Determine the [X, Y] coordinate at the center of the cell enclosing the given text.  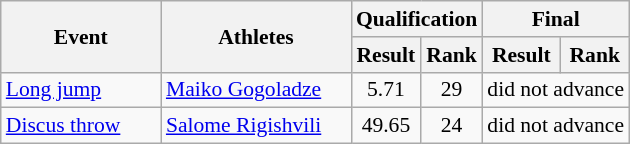
Event [81, 36]
Salome Rigishvili [256, 126]
49.65 [386, 126]
29 [452, 90]
24 [452, 126]
Qualification [416, 19]
Athletes [256, 36]
Long jump [81, 90]
Final [556, 19]
Discus throw [81, 126]
5.71 [386, 90]
Maiko Gogoladze [256, 90]
